Return (x, y) of the center of cell containing provided text 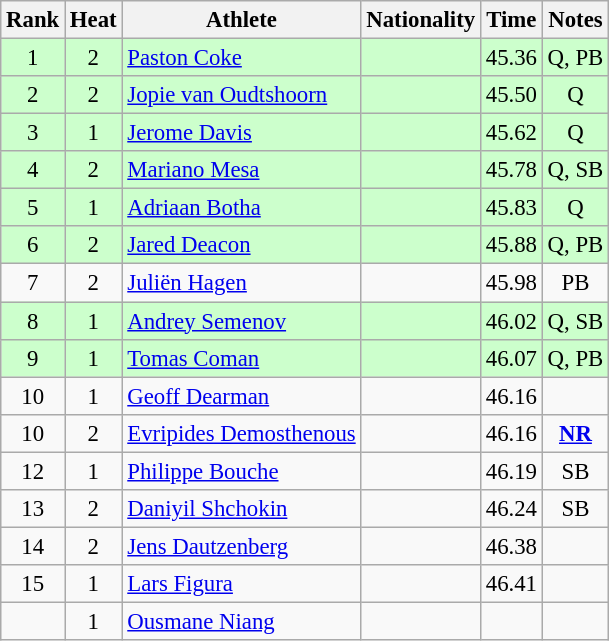
Andrey Semenov (242, 321)
15 (33, 584)
Philippe Bouche (242, 471)
46.02 (511, 321)
5 (33, 208)
45.50 (511, 95)
Ousmane Niang (242, 621)
9 (33, 358)
13 (33, 509)
Lars Figura (242, 584)
Jerome Davis (242, 133)
PB (575, 283)
Daniyil Shchokin (242, 509)
Juliën Hagen (242, 283)
45.83 (511, 208)
45.36 (511, 58)
45.88 (511, 245)
Adriaan Botha (242, 208)
45.78 (511, 170)
46.19 (511, 471)
Mariano Mesa (242, 170)
Jopie van Oudtshoorn (242, 95)
Time (511, 20)
7 (33, 283)
NR (575, 433)
46.07 (511, 358)
46.41 (511, 584)
6 (33, 245)
Jens Dautzenberg (242, 546)
Jared Deacon (242, 245)
8 (33, 321)
Geoff Dearman (242, 396)
Notes (575, 20)
4 (33, 170)
Tomas Coman (242, 358)
46.38 (511, 546)
Paston Coke (242, 58)
Nationality (420, 20)
12 (33, 471)
Evripides Demosthenous (242, 433)
3 (33, 133)
45.98 (511, 283)
46.24 (511, 509)
45.62 (511, 133)
Rank (33, 20)
Heat (94, 20)
14 (33, 546)
Athlete (242, 20)
